Provide the (X, Y) coordinate of the cell's center where the given text is located.  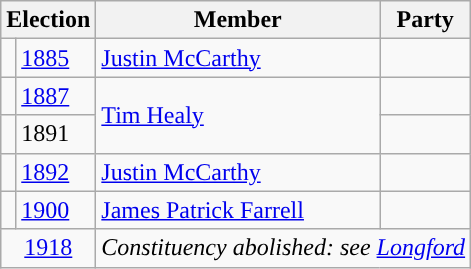
1885 (56, 58)
1891 (56, 134)
1892 (56, 172)
1887 (56, 96)
Election (48, 20)
Tim Healy (238, 115)
Constituency abolished: see Longford (284, 248)
Member (238, 20)
1900 (56, 210)
James Patrick Farrell (238, 210)
Party (426, 20)
1918 (48, 248)
